Determine the (x, y) coordinate at the center of the cell enclosing the given text.  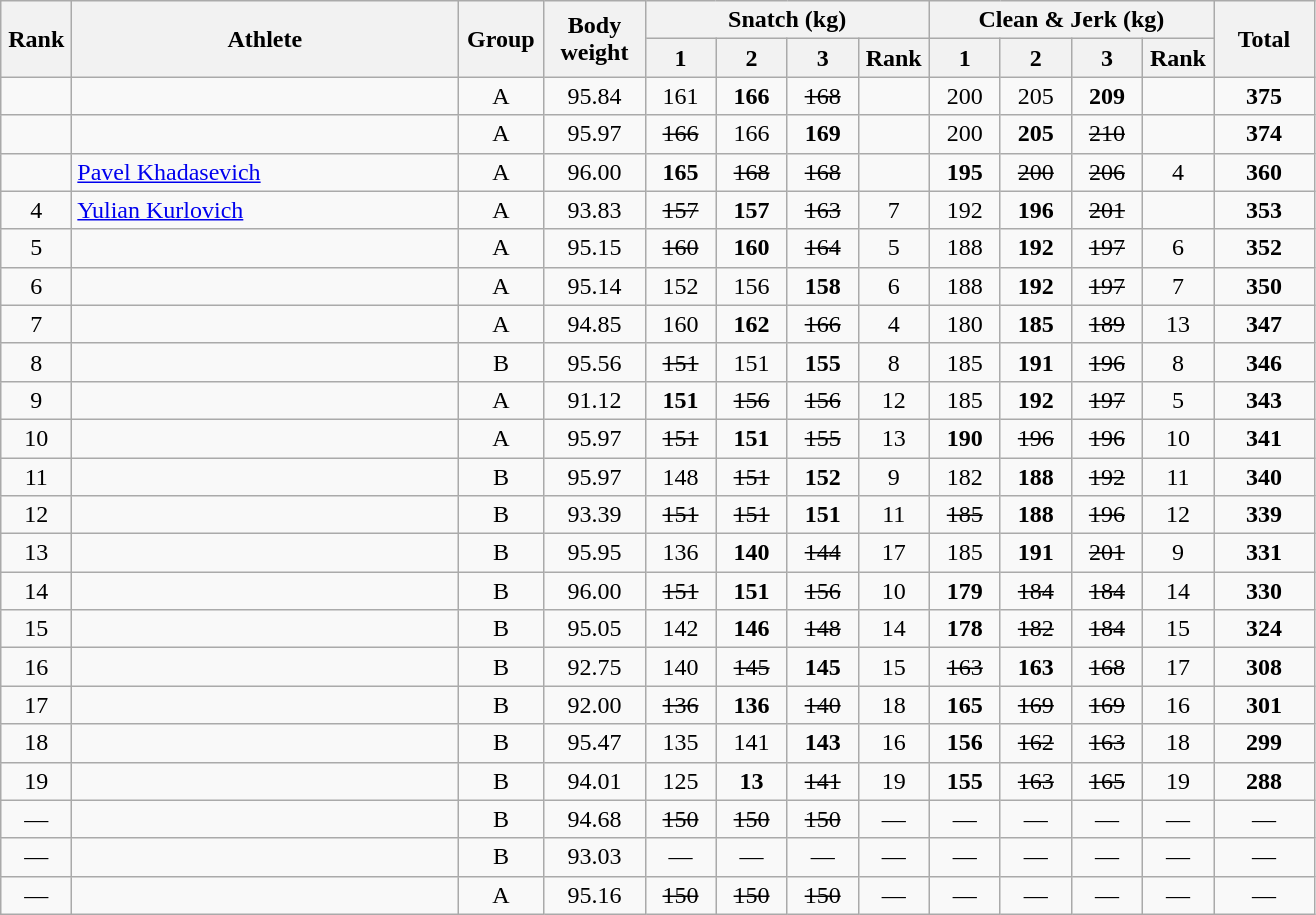
95.47 (594, 743)
94.85 (594, 324)
350 (1264, 286)
Clean & Jerk (kg) (1071, 20)
95.84 (594, 96)
374 (1264, 134)
347 (1264, 324)
94.01 (594, 781)
301 (1264, 705)
92.75 (594, 667)
331 (1264, 553)
343 (1264, 400)
142 (680, 629)
Athlete (265, 39)
330 (1264, 591)
Total (1264, 39)
93.39 (594, 515)
161 (680, 96)
91.12 (594, 400)
135 (680, 743)
95.16 (594, 895)
352 (1264, 248)
146 (752, 629)
93.83 (594, 210)
95.56 (594, 362)
Pavel Khadasevich (265, 172)
308 (1264, 667)
346 (1264, 362)
92.00 (594, 705)
340 (1264, 477)
288 (1264, 781)
299 (1264, 743)
209 (1106, 96)
190 (964, 438)
144 (822, 553)
Group (501, 39)
Snatch (kg) (787, 20)
125 (680, 781)
95.15 (594, 248)
360 (1264, 172)
210 (1106, 134)
143 (822, 743)
94.68 (594, 819)
375 (1264, 96)
189 (1106, 324)
158 (822, 286)
95.95 (594, 553)
180 (964, 324)
324 (1264, 629)
Yulian Kurlovich (265, 210)
95.14 (594, 286)
93.03 (594, 857)
178 (964, 629)
164 (822, 248)
195 (964, 172)
179 (964, 591)
339 (1264, 515)
341 (1264, 438)
353 (1264, 210)
95.05 (594, 629)
206 (1106, 172)
Body weight (594, 39)
